Detect which cell encompasses the target text, then output its [x, y] center coordinate. 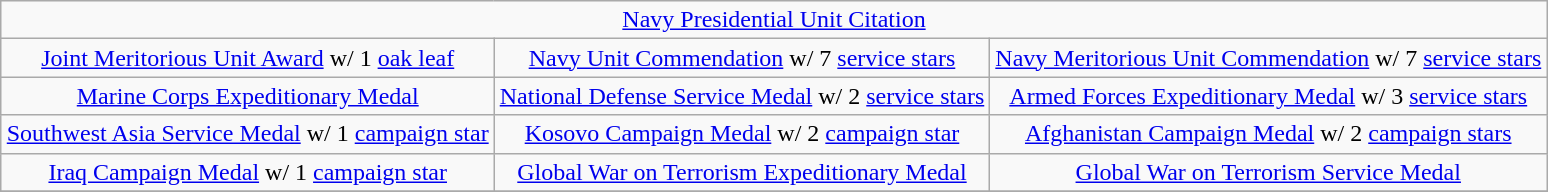
National Defense Service Medal w/ 2 service stars [742, 96]
Southwest Asia Service Medal w/ 1 campaign star [248, 134]
Kosovo Campaign Medal w/ 2 campaign star [742, 134]
Global War on Terrorism Expeditionary Medal [742, 172]
Navy Presidential Unit Citation [774, 20]
Afghanistan Campaign Medal w/ 2 campaign stars [1268, 134]
Navy Meritorious Unit Commendation w/ 7 service stars [1268, 58]
Armed Forces Expeditionary Medal w/ 3 service stars [1268, 96]
Global War on Terrorism Service Medal [1268, 172]
Navy Unit Commendation w/ 7 service stars [742, 58]
Joint Meritorious Unit Award w/ 1 oak leaf [248, 58]
Marine Corps Expeditionary Medal [248, 96]
Iraq Campaign Medal w/ 1 campaign star [248, 172]
